Locate the cell with the specified text and output its (X, Y) center coordinate. 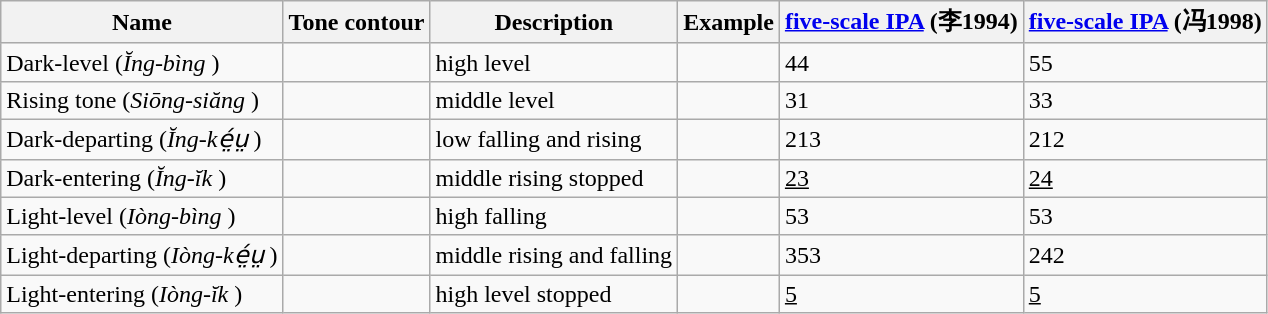
Dark-departing (Ĭng-ké̤ṳ ) (142, 139)
high falling (554, 216)
low falling and rising (554, 139)
33 (1145, 100)
high level (554, 62)
five-scale IPA (李1994) (901, 22)
Light-departing (Iòng-ké̤ṳ ) (142, 255)
Light-entering (Iòng-ĭk ) (142, 294)
353 (901, 255)
213 (901, 139)
242 (1145, 255)
Name (142, 22)
Dark-level (Ĭng-bìng ) (142, 62)
middle level (554, 100)
Light-level (Iòng-bìng ) (142, 216)
23 (901, 178)
high level stopped (554, 294)
Description (554, 22)
Dark-entering (Ĭng-ĭk ) (142, 178)
middle rising stopped (554, 178)
middle rising and falling (554, 255)
five-scale IPA (冯1998) (1145, 22)
44 (901, 62)
Rising tone (Siōng-siăng ) (142, 100)
212 (1145, 139)
Example (729, 22)
31 (901, 100)
Tone contour (356, 22)
24 (1145, 178)
55 (1145, 62)
